Find where the given text appears and provide that cell's center as (x, y) coordinate. 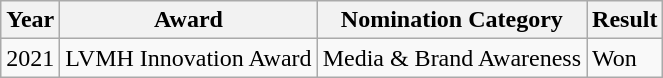
2021 (30, 58)
Nomination Category (452, 20)
Year (30, 20)
Won (625, 58)
LVMH Innovation Award (188, 58)
Media & Brand Awareness (452, 58)
Result (625, 20)
Award (188, 20)
